Determine the (x, y) coordinate at the center of the cell enclosing the given text.  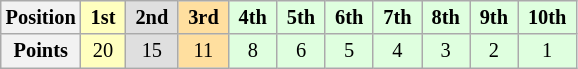
3 (446, 51)
7th (397, 17)
2nd (152, 17)
1 (547, 51)
5th (301, 17)
8th (446, 17)
20 (104, 51)
11 (203, 51)
4 (397, 51)
15 (152, 51)
9th (494, 17)
5 (349, 51)
2 (494, 51)
Position (41, 17)
6 (301, 51)
3rd (203, 17)
10th (547, 17)
6th (349, 17)
1st (104, 17)
8 (253, 51)
4th (253, 17)
Points (41, 51)
